For the text-containing cell, return its midpoint in (X, Y) coordinate format. 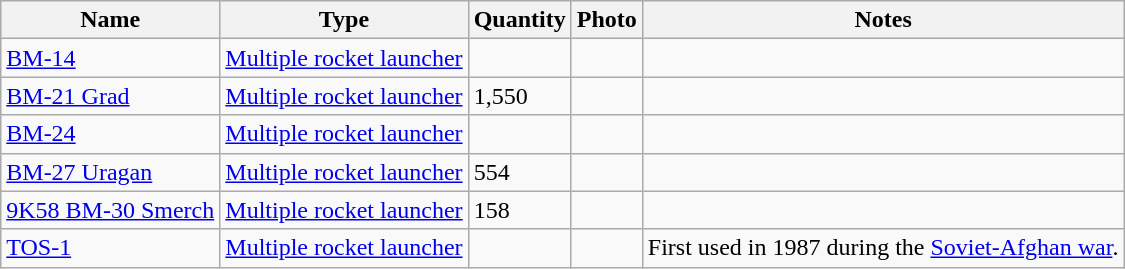
Name (110, 20)
BM-24 (110, 134)
BM-14 (110, 58)
554 (520, 172)
Quantity (520, 20)
BM-21 Grad (110, 96)
BM-27 Uragan (110, 172)
Photo (606, 20)
9K58 BM-30 Smerch (110, 210)
First used in 1987 during the Soviet-Afghan war. (883, 248)
Type (344, 20)
Notes (883, 20)
1,550 (520, 96)
TOS-1 (110, 248)
158 (520, 210)
